Locate the cell with the specified text and output its [X, Y] center coordinate. 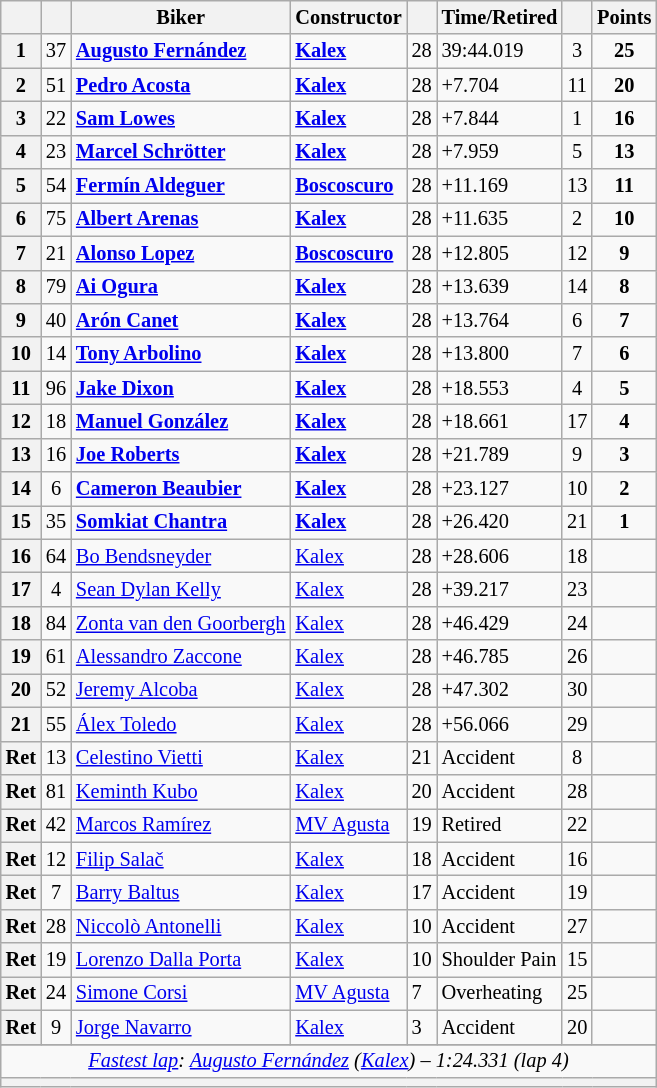
+18.661 [500, 421]
+7.704 [500, 85]
Marcel Schrötter [180, 152]
Constructor [348, 17]
84 [56, 623]
26 [577, 657]
+11.635 [500, 219]
+28.606 [500, 556]
Filip Salač [180, 859]
+26.420 [500, 522]
+21.789 [500, 455]
+11.169 [500, 186]
42 [56, 825]
54 [56, 186]
Joe Roberts [180, 455]
Alonso Lopez [180, 253]
61 [56, 657]
Jake Dixon [180, 388]
Jorge Navarro [180, 1027]
Lorenzo Dalla Porta [180, 960]
+13.639 [500, 287]
+7.959 [500, 152]
Time/Retired [500, 17]
Augusto Fernández [180, 51]
+7.844 [500, 118]
+56.066 [500, 724]
Manuel González [180, 421]
Niccolò Antonelli [180, 926]
+46.785 [500, 657]
Cameron Beaubier [180, 489]
64 [56, 556]
30 [577, 690]
Barry Baltus [180, 892]
+18.553 [500, 388]
96 [56, 388]
+12.805 [500, 253]
27 [577, 926]
Arón Canet [180, 320]
39:44.019 [500, 51]
52 [56, 690]
Overheating [500, 993]
+13.764 [500, 320]
Celestino Vietti [180, 758]
Ai Ogura [180, 287]
Alessandro Zaccone [180, 657]
35 [56, 522]
Shoulder Pain [500, 960]
+46.429 [500, 623]
55 [56, 724]
+23.127 [500, 489]
Tony Arbolino [180, 354]
Keminth Kubo [180, 791]
29 [577, 724]
Retired [500, 825]
Simone Corsi [180, 993]
Points [624, 17]
Fermín Aldeguer [180, 186]
Albert Arenas [180, 219]
75 [56, 219]
+13.800 [500, 354]
Zonta van den Goorbergh [180, 623]
51 [56, 85]
Fastest lap: Augusto Fernández (Kalex) – 1:24.331 (lap 4) [329, 1061]
Biker [180, 17]
Somkiat Chantra [180, 522]
Jeremy Alcoba [180, 690]
37 [56, 51]
+39.217 [500, 589]
Bo Bendsneyder [180, 556]
Sam Lowes [180, 118]
Pedro Acosta [180, 85]
40 [56, 320]
Marcos Ramírez [180, 825]
Álex Toledo [180, 724]
+47.302 [500, 690]
Sean Dylan Kelly [180, 589]
81 [56, 791]
79 [56, 287]
